Detect which cell encompasses the target text, then output its [x, y] center coordinate. 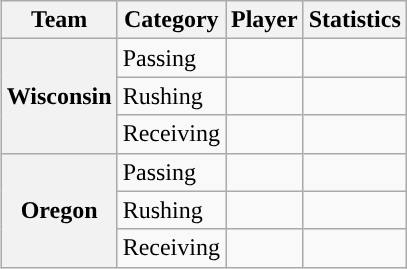
Category [171, 20]
Player [265, 20]
Wisconsin [59, 96]
Team [59, 20]
Oregon [59, 210]
Statistics [354, 20]
